Locate the cell with the specified text and output its (X, Y) center coordinate. 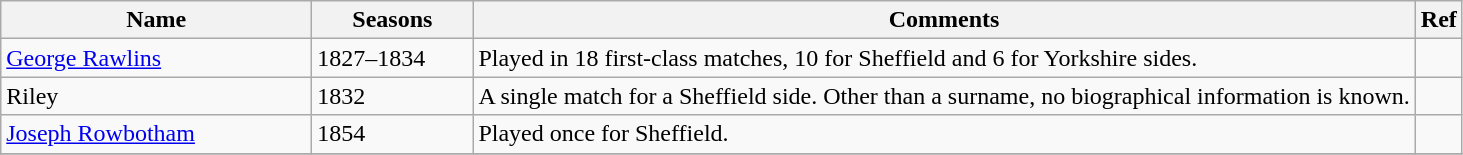
Played once for Sheffield. (944, 134)
Name (156, 20)
Comments (944, 20)
Riley (156, 96)
1832 (392, 96)
1854 (392, 134)
George Rawlins (156, 58)
1827–1834 (392, 58)
Played in 18 first-class matches, 10 for Sheffield and 6 for Yorkshire sides. (944, 58)
Seasons (392, 20)
A single match for a Sheffield side. Other than a surname, no biographical information is known. (944, 96)
Joseph Rowbotham (156, 134)
Ref (1438, 20)
